Return the (x, y) coordinate for the center point of the cell that contains the specified text.  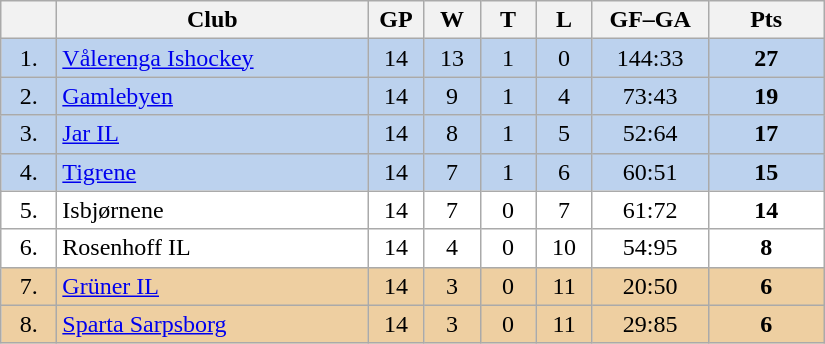
7. (29, 286)
5 (564, 134)
Tigrene (212, 172)
54:95 (650, 248)
15 (766, 172)
Rosenhoff IL (212, 248)
Gamlebyen (212, 96)
52:64 (650, 134)
1. (29, 58)
2. (29, 96)
GF–GA (650, 20)
4. (29, 172)
29:85 (650, 324)
10 (564, 248)
9 (452, 96)
73:43 (650, 96)
20:50 (650, 286)
Sparta Sarpsborg (212, 324)
144:33 (650, 58)
5. (29, 210)
Vålerenga Ishockey (212, 58)
Pts (766, 20)
61:72 (650, 210)
13 (452, 58)
Club (212, 20)
T (508, 20)
Grüner IL (212, 286)
Isbjørnene (212, 210)
27 (766, 58)
60:51 (650, 172)
W (452, 20)
17 (766, 134)
GP (396, 20)
8. (29, 324)
Jar IL (212, 134)
6. (29, 248)
19 (766, 96)
L (564, 20)
3. (29, 134)
